Pinpoint the cell where the given text exists, returning its (x, y) midpoint coordinate. 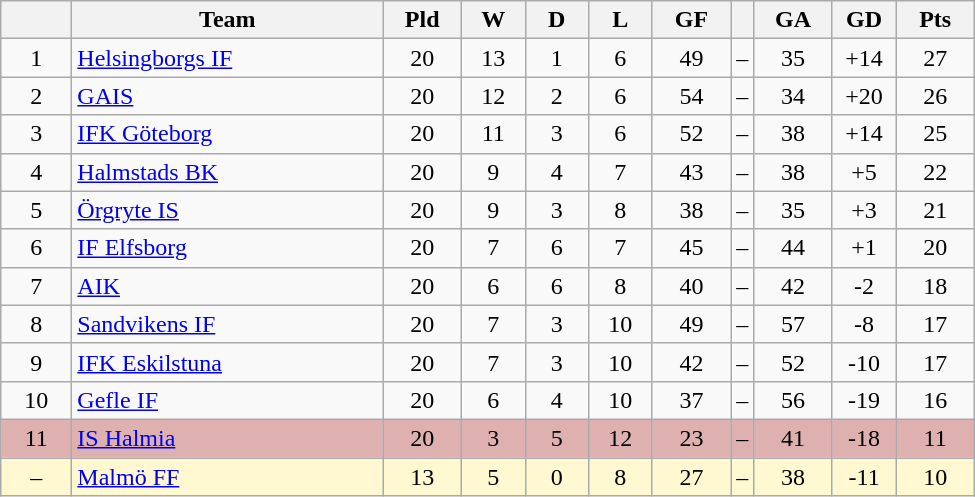
-19 (864, 400)
+20 (864, 96)
Gefle IF (228, 400)
0 (557, 477)
Örgryte IS (228, 210)
16 (936, 400)
+3 (864, 210)
43 (692, 172)
Helsingborgs IF (228, 58)
21 (936, 210)
GF (692, 20)
GD (864, 20)
-10 (864, 362)
D (557, 20)
+5 (864, 172)
L (621, 20)
44 (794, 248)
41 (794, 438)
-2 (864, 286)
18 (936, 286)
34 (794, 96)
40 (692, 286)
Pld (422, 20)
25 (936, 134)
Sandvikens IF (228, 324)
IF Elfsborg (228, 248)
54 (692, 96)
-11 (864, 477)
GA (794, 20)
Malmö FF (228, 477)
+1 (864, 248)
IFK Göteborg (228, 134)
26 (936, 96)
23 (692, 438)
GAIS (228, 96)
57 (794, 324)
Team (228, 20)
45 (692, 248)
AIK (228, 286)
Pts (936, 20)
IFK Eskilstuna (228, 362)
22 (936, 172)
56 (794, 400)
IS Halmia (228, 438)
-8 (864, 324)
-18 (864, 438)
W (493, 20)
Halmstads BK (228, 172)
37 (692, 400)
